Provide the [x, y] coordinate of the cell's center where the given text is located.  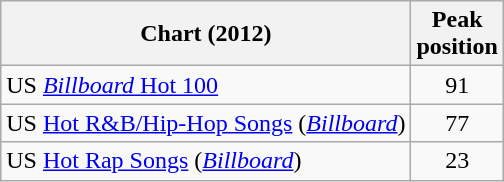
77 [457, 123]
91 [457, 85]
Peakposition [457, 34]
US Hot R&B/Hip-Hop Songs (Billboard) [206, 123]
23 [457, 161]
Chart (2012) [206, 34]
US Hot Rap Songs (Billboard) [206, 161]
US Billboard Hot 100 [206, 85]
